Locate the cell with the specified text and output its [x, y] center coordinate. 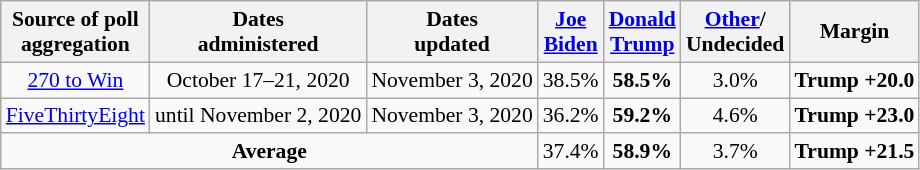
270 to Win [76, 80]
DonaldTrump [642, 32]
3.0% [735, 80]
59.2% [642, 116]
37.4% [571, 152]
Trump +21.5 [854, 152]
3.7% [735, 152]
4.6% [735, 116]
Trump +23.0 [854, 116]
36.2% [571, 116]
Source of pollaggregation [76, 32]
58.9% [642, 152]
JoeBiden [571, 32]
38.5% [571, 80]
Margin [854, 32]
Dates updated [452, 32]
until November 2, 2020 [258, 116]
Trump +20.0 [854, 80]
Average [270, 152]
Dates administered [258, 32]
58.5% [642, 80]
Other/Undecided [735, 32]
FiveThirtyEight [76, 116]
October 17–21, 2020 [258, 80]
